Return the (x, y) coordinate for the center point of the cell that contains the specified text.  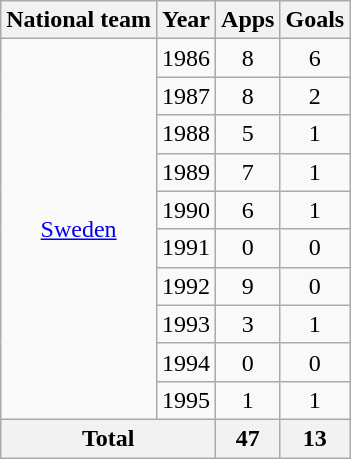
1989 (186, 172)
Goals (315, 20)
1990 (186, 210)
13 (315, 438)
National team (79, 20)
1992 (186, 286)
1993 (186, 324)
Total (108, 438)
1987 (186, 96)
2 (315, 96)
3 (248, 324)
Apps (248, 20)
1991 (186, 248)
Sweden (79, 230)
1994 (186, 362)
1995 (186, 400)
1988 (186, 134)
Year (186, 20)
47 (248, 438)
1986 (186, 58)
7 (248, 172)
9 (248, 286)
5 (248, 134)
